Return (x, y) of the center of cell containing provided text 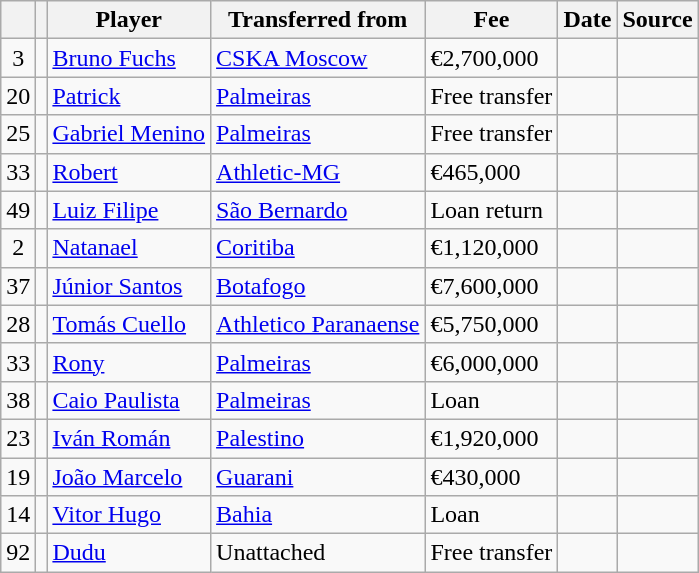
38 (18, 400)
€6,000,000 (492, 362)
Gabriel Menino (129, 134)
Vitor Hugo (129, 515)
Date (588, 20)
€7,600,000 (492, 286)
19 (18, 477)
Loan return (492, 210)
€2,700,000 (492, 58)
Patrick (129, 96)
Tomás Cuello (129, 324)
Dudu (129, 553)
Source (658, 20)
20 (18, 96)
€465,000 (492, 172)
3 (18, 58)
Iván Román (129, 438)
São Bernardo (318, 210)
€5,750,000 (492, 324)
€430,000 (492, 477)
25 (18, 134)
2 (18, 248)
92 (18, 553)
Rony (129, 362)
€1,120,000 (492, 248)
Robert (129, 172)
Transferred from (318, 20)
49 (18, 210)
Palestino (318, 438)
Coritiba (318, 248)
Júnior Santos (129, 286)
€1,920,000 (492, 438)
Luiz Filipe (129, 210)
28 (18, 324)
37 (18, 286)
Player (129, 20)
Bahia (318, 515)
14 (18, 515)
Botafogo (318, 286)
CSKA Moscow (318, 58)
Bruno Fuchs (129, 58)
Guarani (318, 477)
Natanael (129, 248)
Caio Paulista (129, 400)
João Marcelo (129, 477)
Fee (492, 20)
Unattached (318, 553)
23 (18, 438)
Athletico Paranaense (318, 324)
Athletic-MG (318, 172)
